Extract the (x, y) coordinate from the center of the cell holding the provided text.  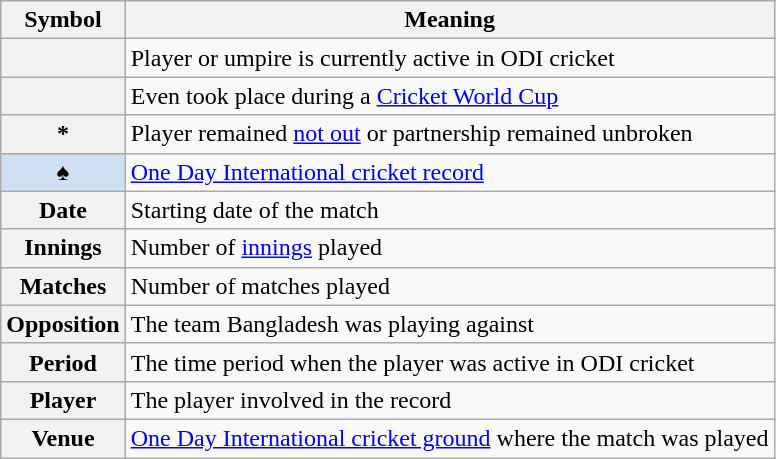
The team Bangladesh was playing against (450, 324)
* (63, 134)
Innings (63, 248)
One Day International cricket ground where the match was played (450, 438)
The player involved in the record (450, 400)
The time period when the player was active in ODI cricket (450, 362)
Number of innings played (450, 248)
Starting date of the match (450, 210)
Number of matches played (450, 286)
Player or umpire is currently active in ODI cricket (450, 58)
Venue (63, 438)
Opposition (63, 324)
Player remained not out or partnership remained unbroken (450, 134)
Meaning (450, 20)
Symbol (63, 20)
One Day International cricket record (450, 172)
Even took place during a Cricket World Cup (450, 96)
Player (63, 400)
Period (63, 362)
Matches (63, 286)
Date (63, 210)
♠ (63, 172)
